Locate the cell with the specified text and output its (x, y) center coordinate. 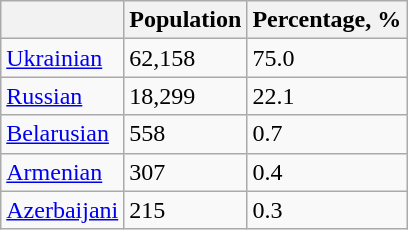
22.1 (327, 96)
Ukrainian (62, 58)
0.4 (327, 172)
215 (186, 210)
558 (186, 134)
75.0 (327, 58)
62,158 (186, 58)
0.3 (327, 210)
0.7 (327, 134)
18,299 (186, 96)
Population (186, 20)
Armenian (62, 172)
Percentage, % (327, 20)
Azerbaijani (62, 210)
307 (186, 172)
Belarusian (62, 134)
Russian (62, 96)
